Extract the [X, Y] coordinate from the center of the cell holding the provided text.  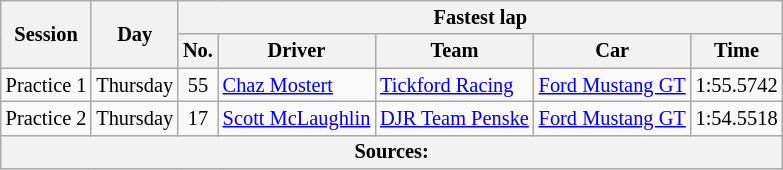
Fastest lap [480, 17]
No. [198, 51]
1:54.5518 [737, 118]
Tickford Racing [454, 85]
Session [46, 34]
Day [134, 34]
Practice 1 [46, 85]
55 [198, 85]
Scott McLaughlin [296, 118]
Sources: [392, 152]
DJR Team Penske [454, 118]
17 [198, 118]
Team [454, 51]
Driver [296, 51]
Car [612, 51]
Time [737, 51]
Practice 2 [46, 118]
1:55.5742 [737, 85]
Chaz Mostert [296, 85]
